Identify which cell holds the provided text, then report its [x, y] central coordinate. 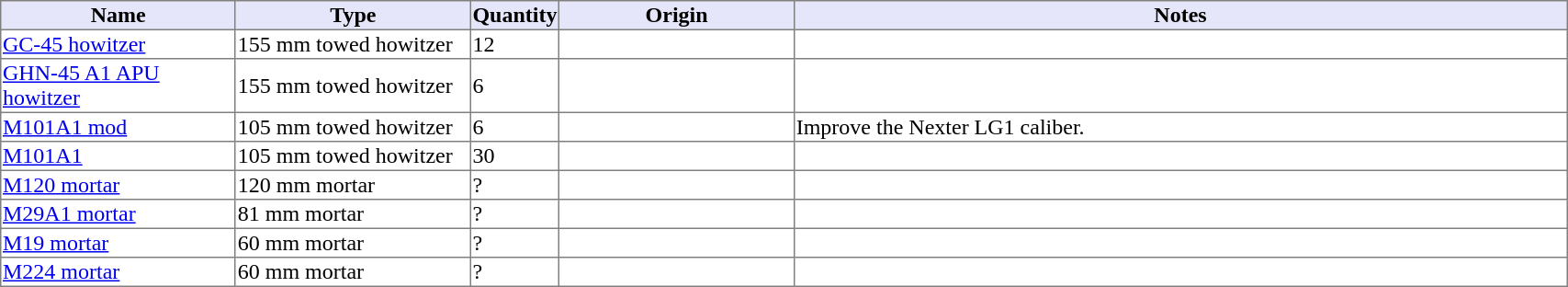
120 mm mortar [353, 185]
Improve the Nexter LG1 caliber. [1179, 127]
12 [514, 44]
Name [118, 16]
M120 mortar [118, 185]
Type [353, 16]
30 [514, 156]
GHN-45 A1 APU howitzer [118, 86]
M29A1 mortar [118, 214]
M101A1 mod [118, 127]
M101A1 [118, 156]
Origin [677, 16]
M19 mortar [118, 243]
Quantity [514, 16]
M224 mortar [118, 272]
81 mm mortar [353, 214]
Notes [1179, 16]
GC-45 howitzer [118, 44]
